Capture the cell that displays the provided text and extract its [x, y] central coordinate. 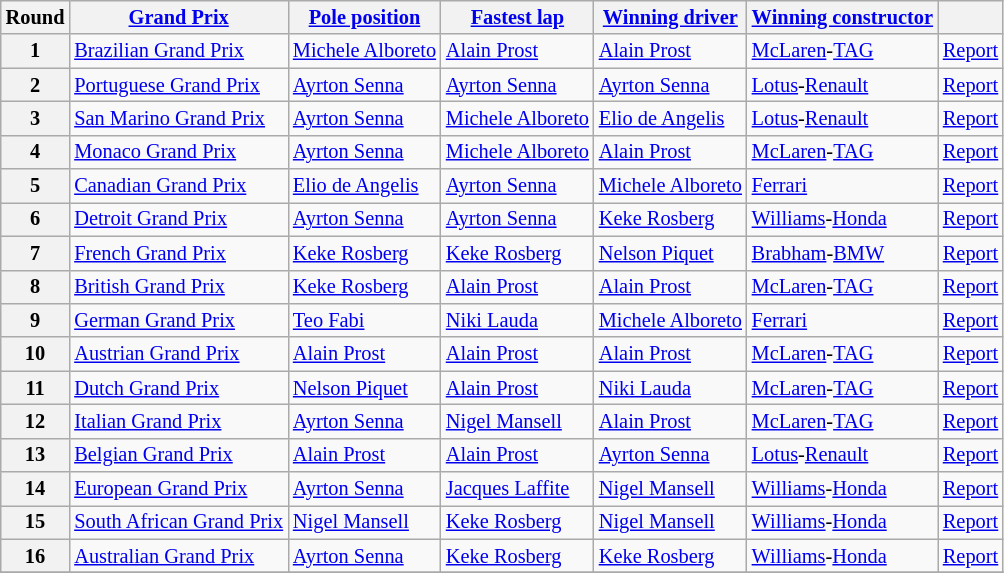
German Grand Prix [178, 320]
French Grand Prix [178, 253]
Fastest lap [518, 17]
Brazilian Grand Prix [178, 51]
5 [36, 186]
Pole position [364, 17]
14 [36, 489]
15 [36, 522]
7 [36, 253]
Dutch Grand Prix [178, 388]
2 [36, 85]
Round [36, 17]
Grand Prix [178, 17]
Canadian Grand Prix [178, 186]
6 [36, 219]
Monaco Grand Prix [178, 152]
13 [36, 455]
12 [36, 421]
European Grand Prix [178, 489]
11 [36, 388]
3 [36, 118]
British Grand Prix [178, 287]
8 [36, 287]
Detroit Grand Prix [178, 219]
South African Grand Prix [178, 522]
Jacques Laffite [518, 489]
Australian Grand Prix [178, 556]
Winning constructor [842, 17]
10 [36, 354]
Italian Grand Prix [178, 421]
Winning driver [670, 17]
Austrian Grand Prix [178, 354]
Belgian Grand Prix [178, 455]
4 [36, 152]
Teo Fabi [364, 320]
Portuguese Grand Prix [178, 85]
16 [36, 556]
1 [36, 51]
Brabham-BMW [842, 253]
9 [36, 320]
San Marino Grand Prix [178, 118]
